Return (X, Y) of the center of cell containing provided text 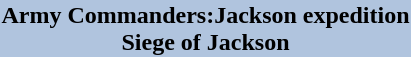
Army Commanders:Jackson expedition Siege of Jackson (206, 28)
